Locate the cell with the specified text and output its [x, y] center coordinate. 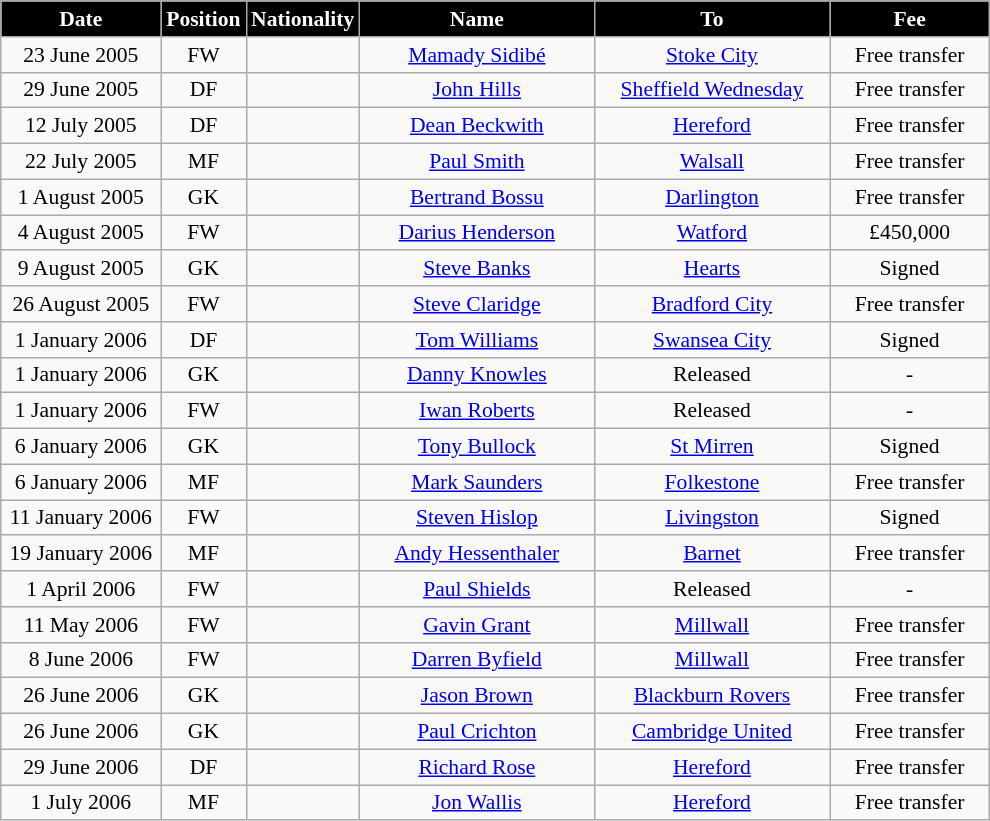
Dean Beckwith [476, 126]
Steve Banks [476, 269]
Iwan Roberts [476, 411]
Gavin Grant [476, 625]
St Mirren [712, 447]
19 January 2006 [81, 554]
Richard Rose [476, 767]
Paul Shields [476, 589]
29 June 2005 [81, 90]
Mark Saunders [476, 482]
Blackburn Rovers [712, 696]
Swansea City [712, 340]
Steve Claridge [476, 304]
Stoke City [712, 55]
Nationality [302, 19]
22 July 2005 [81, 162]
1 April 2006 [81, 589]
Jason Brown [476, 696]
4 August 2005 [81, 233]
Darlington [712, 197]
Paul Smith [476, 162]
1 August 2005 [81, 197]
John Hills [476, 90]
1 July 2006 [81, 803]
Andy Hessenthaler [476, 554]
Paul Crichton [476, 732]
£450,000 [910, 233]
Darren Byfield [476, 660]
Sheffield Wednesday [712, 90]
Bradford City [712, 304]
11 May 2006 [81, 625]
Position [204, 19]
Hearts [712, 269]
Walsall [712, 162]
9 August 2005 [81, 269]
Jon Wallis [476, 803]
Darius Henderson [476, 233]
Name [476, 19]
Steven Hislop [476, 518]
Bertrand Bossu [476, 197]
Barnet [712, 554]
29 June 2006 [81, 767]
To [712, 19]
Livingston [712, 518]
Tom Williams [476, 340]
Date [81, 19]
Mamady Sidibé [476, 55]
23 June 2005 [81, 55]
Danny Knowles [476, 375]
Cambridge United [712, 732]
Folkestone [712, 482]
Watford [712, 233]
Fee [910, 19]
12 July 2005 [81, 126]
Tony Bullock [476, 447]
11 January 2006 [81, 518]
8 June 2006 [81, 660]
26 August 2005 [81, 304]
